Search for the cell housing the specified text and yield its (x, y) center coordinate. 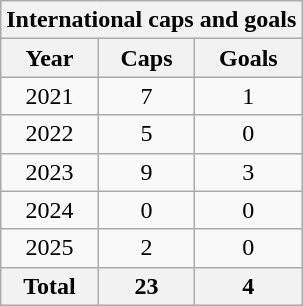
3 (248, 172)
7 (146, 96)
2024 (50, 210)
International caps and goals (152, 20)
Caps (146, 58)
9 (146, 172)
5 (146, 134)
Goals (248, 58)
23 (146, 286)
2021 (50, 96)
1 (248, 96)
2025 (50, 248)
2 (146, 248)
4 (248, 286)
2022 (50, 134)
Total (50, 286)
2023 (50, 172)
Year (50, 58)
